Scan for the cell matching the given text and deliver its (x, y) coordinate at center. 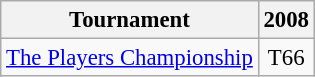
T66 (286, 58)
2008 (286, 20)
Tournament (130, 20)
The Players Championship (130, 58)
